Find where the given text appears and provide that cell's center as (x, y) coordinate. 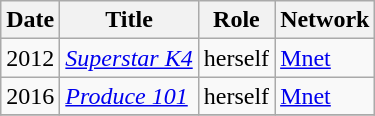
Superstar K4 (129, 58)
2012 (30, 58)
Date (30, 20)
Role (236, 20)
Produce 101 (129, 96)
2016 (30, 96)
Network (325, 20)
Title (129, 20)
